Capture the cell that displays the provided text and extract its (x, y) central coordinate. 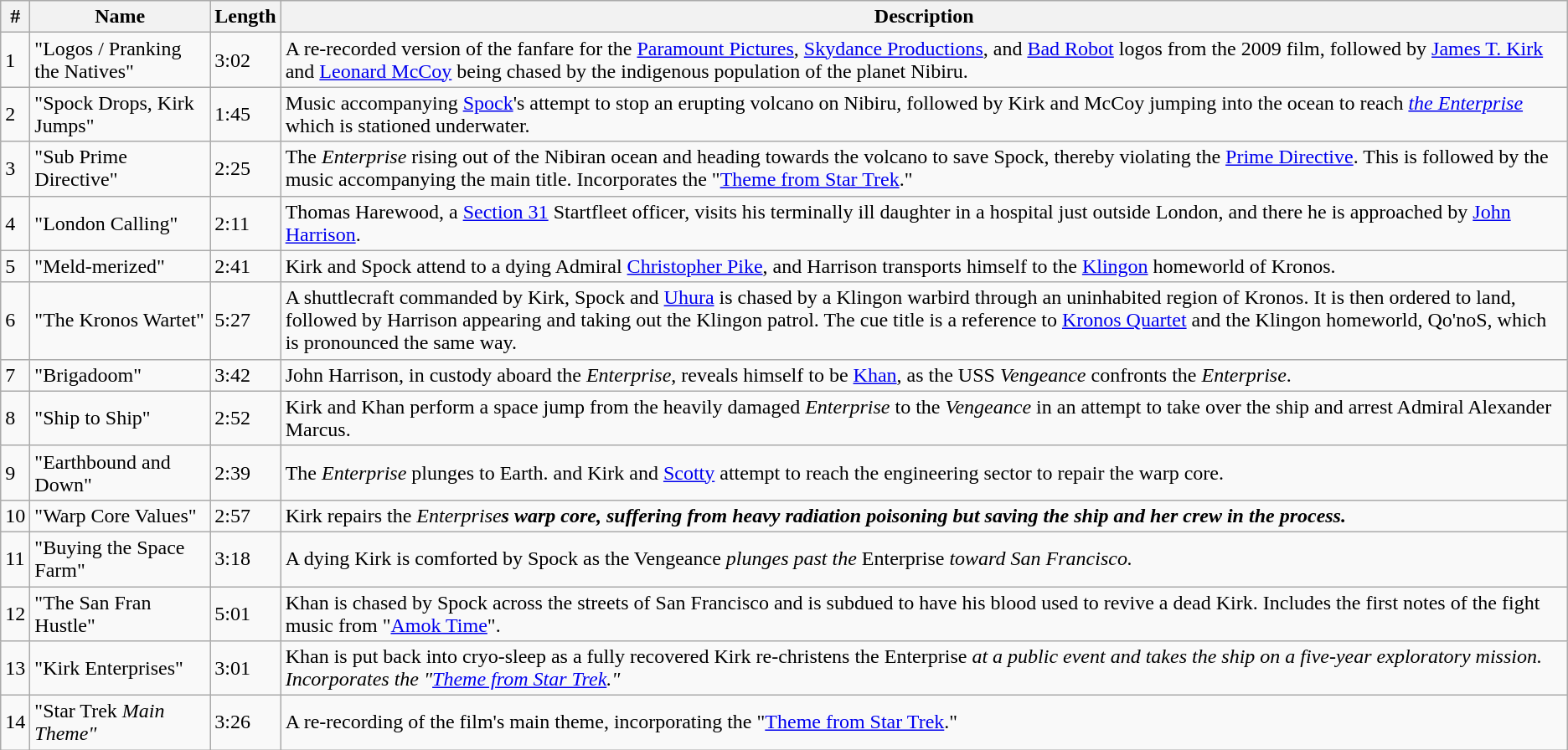
3 (15, 169)
1 (15, 60)
"The San Fran Hustle" (121, 613)
6 (15, 321)
5:27 (245, 321)
7 (15, 375)
Kirk repairs the Enterprises warp core, suffering from heavy radiation poisoning but saving the ship and her crew in the process. (924, 516)
Kirk and Spock attend to a dying Admiral Christopher Pike, and Harrison transports himself to the Klingon homeworld of Kronos. (924, 266)
"Sub Prime Directive" (121, 169)
5:01 (245, 613)
"Star Trek Main Theme" (121, 723)
"Meld-merized" (121, 266)
2 (15, 114)
"Brigadoom" (121, 375)
3:42 (245, 375)
2:25 (245, 169)
12 (15, 613)
1:45 (245, 114)
8 (15, 419)
"Ship to Ship" (121, 419)
2:41 (245, 266)
4 (15, 223)
2:11 (245, 223)
3:01 (245, 668)
2:52 (245, 419)
13 (15, 668)
Name (121, 17)
"Logos / Pranking the Natives" (121, 60)
John Harrison, in custody aboard the Enterprise, reveals himself to be Khan, as the USS Vengeance confronts the Enterprise. (924, 375)
"Earthbound and Down" (121, 472)
"Warp Core Values" (121, 516)
10 (15, 516)
14 (15, 723)
9 (15, 472)
11 (15, 559)
2:39 (245, 472)
Description (924, 17)
"Kirk Enterprises" (121, 668)
"The Kronos Wartet" (121, 321)
2:57 (245, 516)
"Spock Drops, Kirk Jumps" (121, 114)
3:26 (245, 723)
# (15, 17)
Length (245, 17)
3:18 (245, 559)
The Enterprise plunges to Earth. and Kirk and Scotty attempt to reach the engineering sector to repair the warp core. (924, 472)
5 (15, 266)
A re-recording of the film's main theme, incorporating the "Theme from Star Trek." (924, 723)
"London Calling" (121, 223)
3:02 (245, 60)
"Buying the Space Farm" (121, 559)
A dying Kirk is comforted by Spock as the Vengeance plunges past the Enterprise toward San Francisco. (924, 559)
